Output the [x, y] coordinate of the center of the cell containing the given text.  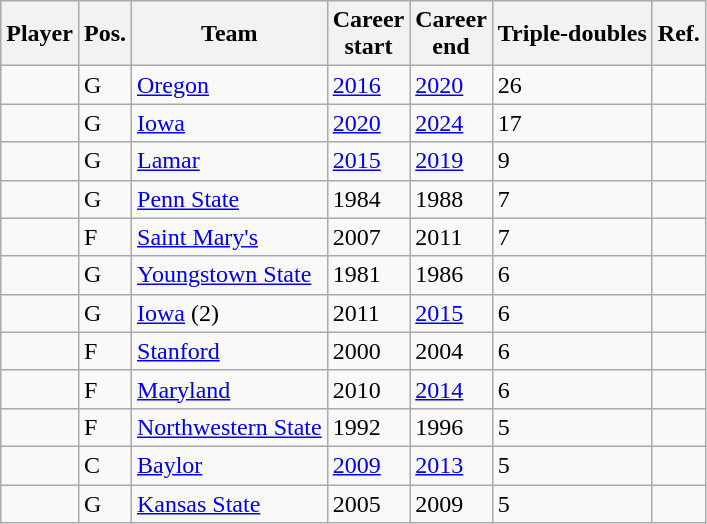
Penn State [230, 199]
9 [572, 161]
1981 [368, 275]
Triple-doubles [572, 34]
2000 [368, 351]
Stanford [230, 351]
2019 [452, 161]
26 [572, 85]
Careerstart [368, 34]
Kansas State [230, 503]
2005 [368, 503]
Team [230, 34]
2014 [452, 389]
Saint Mary's [230, 237]
2016 [368, 85]
Careerend [452, 34]
2013 [452, 465]
Iowa [230, 123]
2004 [452, 351]
Maryland [230, 389]
Iowa (2) [230, 313]
Pos. [104, 34]
Player [40, 34]
Youngstown State [230, 275]
Lamar [230, 161]
2010 [368, 389]
17 [572, 123]
2007 [368, 237]
Oregon [230, 85]
C [104, 465]
1984 [368, 199]
1992 [368, 427]
1986 [452, 275]
Ref. [678, 34]
1988 [452, 199]
2024 [452, 123]
1996 [452, 427]
Baylor [230, 465]
Northwestern State [230, 427]
